Locate the cell with the specified text and output its (X, Y) center coordinate. 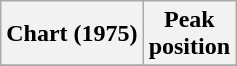
Chart (1975) (72, 34)
Peakposition (189, 34)
